Search for the cell housing the specified text and yield its (x, y) center coordinate. 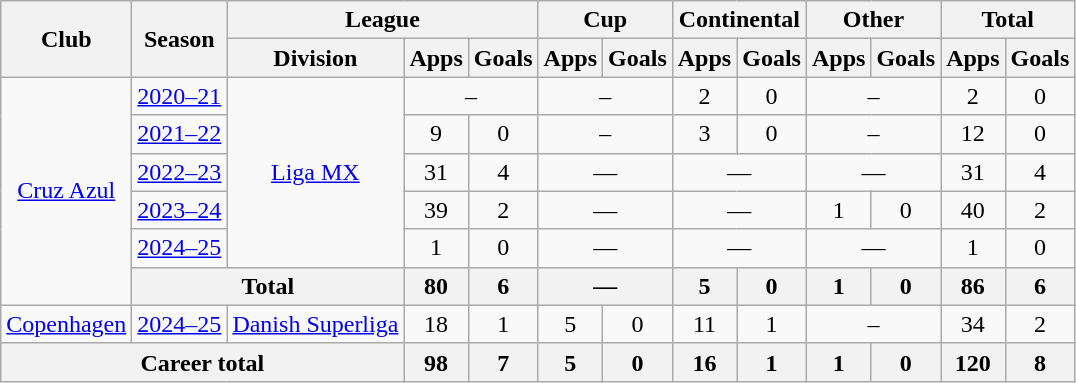
Club (66, 39)
Career total (202, 362)
Liga MX (316, 172)
2022–23 (180, 172)
Cruz Azul (66, 191)
98 (436, 362)
Danish Superliga (316, 324)
16 (704, 362)
40 (973, 210)
Other (873, 20)
Division (316, 58)
2023–24 (180, 210)
11 (704, 324)
2020–21 (180, 96)
120 (973, 362)
Continental (739, 20)
Copenhagen (66, 324)
8 (1040, 362)
34 (973, 324)
18 (436, 324)
86 (973, 286)
80 (436, 286)
League (382, 20)
9 (436, 134)
12 (973, 134)
7 (503, 362)
Cup (605, 20)
39 (436, 210)
3 (704, 134)
Season (180, 39)
2021–22 (180, 134)
